Return (X, Y) of the center of cell containing provided text 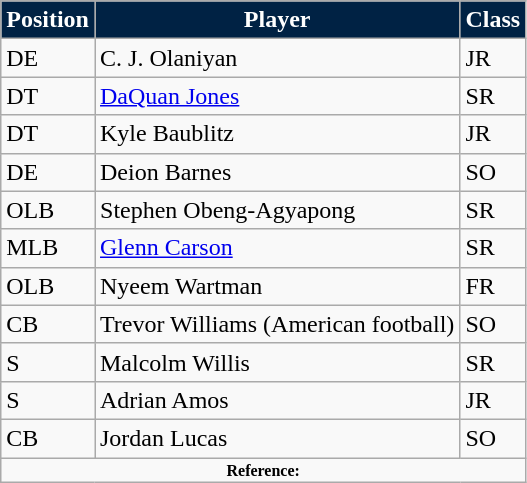
Reference: (264, 470)
Trevor Williams (American football) (276, 324)
Glenn Carson (276, 248)
Player (276, 20)
Stephen Obeng-Agyapong (276, 210)
Kyle Baublitz (276, 134)
DaQuan Jones (276, 96)
Adrian Amos (276, 400)
Class (493, 20)
Nyeem Wartman (276, 286)
FR (493, 286)
Deion Barnes (276, 172)
C. J. Olaniyan (276, 58)
Malcolm Willis (276, 362)
Position (48, 20)
MLB (48, 248)
Jordan Lucas (276, 438)
